Find where the given text appears and provide that cell's center as [X, Y] coordinate. 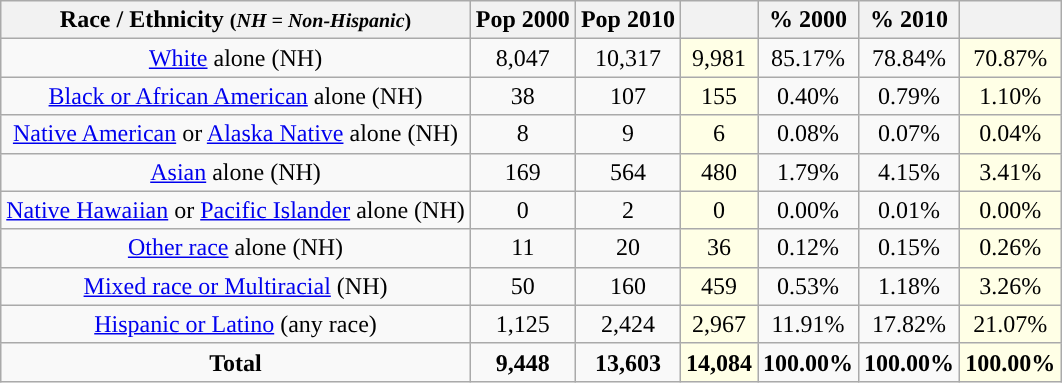
21.07% [1010, 324]
1.79% [808, 172]
36 [718, 248]
9 [628, 134]
169 [522, 172]
0.40% [808, 96]
Race / Ethnicity (NH = Non-Hispanic) [236, 20]
0.79% [910, 96]
Black or African American alone (NH) [236, 96]
0.15% [910, 248]
Asian alone (NH) [236, 172]
70.87% [1010, 58]
2 [628, 210]
13,603 [628, 362]
38 [522, 96]
0.53% [808, 286]
1,125 [522, 324]
50 [522, 286]
2,967 [718, 324]
85.17% [808, 58]
Native Hawaiian or Pacific Islander alone (NH) [236, 210]
% 2010 [910, 20]
Pop 2000 [522, 20]
0.26% [1010, 248]
9,448 [522, 362]
11.91% [808, 324]
% 2000 [808, 20]
Other race alone (NH) [236, 248]
0.12% [808, 248]
0.01% [910, 210]
Native American or Alaska Native alone (NH) [236, 134]
564 [628, 172]
20 [628, 248]
Hispanic or Latino (any race) [236, 324]
459 [718, 286]
10,317 [628, 58]
155 [718, 96]
0.04% [1010, 134]
78.84% [910, 58]
3.41% [1010, 172]
0.07% [910, 134]
Total [236, 362]
6 [718, 134]
9,981 [718, 58]
11 [522, 248]
2,424 [628, 324]
Pop 2010 [628, 20]
White alone (NH) [236, 58]
1.10% [1010, 96]
8 [522, 134]
Mixed race or Multiracial (NH) [236, 286]
8,047 [522, 58]
0.08% [808, 134]
14,084 [718, 362]
4.15% [910, 172]
107 [628, 96]
17.82% [910, 324]
3.26% [1010, 286]
1.18% [910, 286]
480 [718, 172]
160 [628, 286]
